Pinpoint the cell where the given text exists, returning its [X, Y] midpoint coordinate. 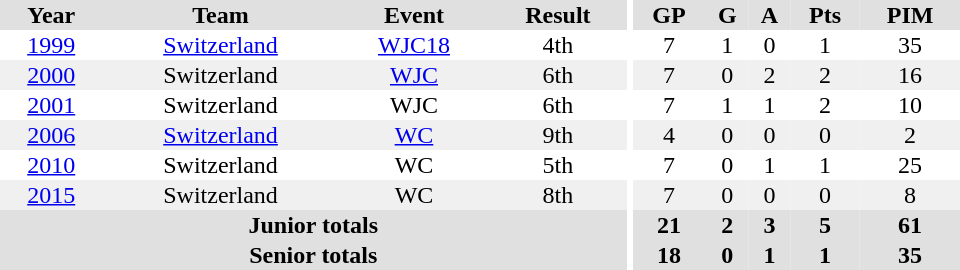
2001 [51, 105]
4 [670, 135]
5 [825, 225]
8th [558, 195]
2000 [51, 75]
9th [558, 135]
2006 [51, 135]
WJC18 [414, 45]
5th [558, 165]
Result [558, 15]
G [728, 15]
61 [910, 225]
A [770, 15]
Junior totals [314, 225]
16 [910, 75]
18 [670, 255]
25 [910, 165]
10 [910, 105]
GP [670, 15]
Event [414, 15]
21 [670, 225]
8 [910, 195]
Year [51, 15]
Team [220, 15]
Senior totals [314, 255]
4th [558, 45]
2015 [51, 195]
2010 [51, 165]
1999 [51, 45]
3 [770, 225]
Pts [825, 15]
PIM [910, 15]
